Find where the given text appears and provide that cell's center as (X, Y) coordinate. 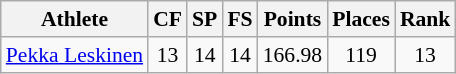
Athlete (74, 19)
SP (204, 19)
Rank (426, 19)
CF (168, 19)
166.98 (292, 55)
119 (361, 55)
Points (292, 19)
Places (361, 19)
Pekka Leskinen (74, 55)
FS (240, 19)
